For the text-containing cell, return its midpoint in (X, Y) coordinate format. 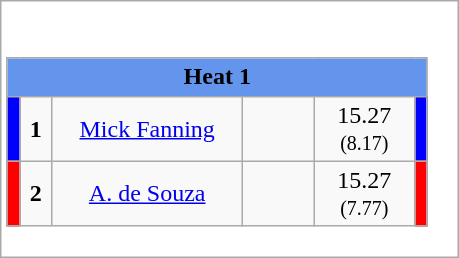
A. de Souza (148, 194)
2 (36, 194)
15.27 (7.77) (364, 194)
15.27 (8.17) (364, 128)
Mick Fanning (148, 128)
1 (36, 128)
Heat 1 (217, 77)
Heat 1 1 Mick Fanning 15.27 (8.17) 2 A. de Souza 15.27 (7.77) (230, 129)
